Return (X, Y) of the center of cell containing provided text 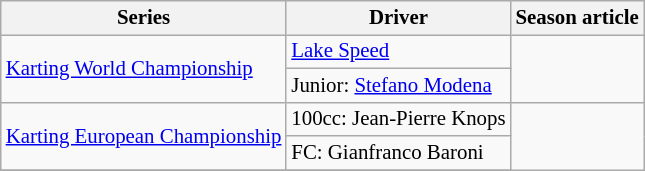
Lake Speed (398, 51)
100cc: Jean-Pierre Knops (398, 119)
Junior: Stefano Modena (398, 85)
Driver (398, 18)
Series (144, 18)
Karting World Championship (144, 68)
Karting European Championship (144, 136)
FC: Gianfranco Baroni (398, 153)
Season article (578, 18)
